Return [X, Y] of the center of cell containing provided text 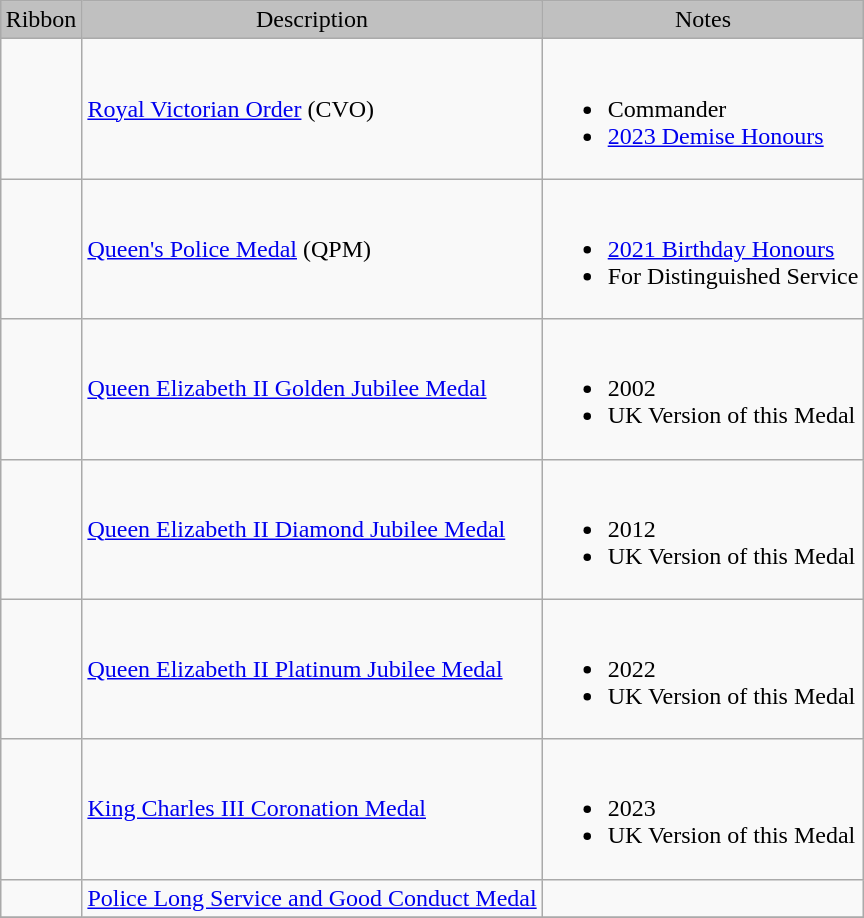
Queen's Police Medal (QPM) [312, 249]
2021 Birthday HonoursFor Distinguished Service [703, 249]
2023UK Version of this Medal [703, 809]
Commander2023 Demise Honours [703, 109]
2002UK Version of this Medal [703, 389]
Royal Victorian Order (CVO) [312, 109]
Queen Elizabeth II Diamond Jubilee Medal [312, 529]
King Charles III Coronation Medal [312, 809]
2022UK Version of this Medal [703, 669]
Queen Elizabeth II Golden Jubilee Medal [312, 389]
Notes [703, 20]
Police Long Service and Good Conduct Medal [312, 898]
Ribbon [41, 20]
Queen Elizabeth II Platinum Jubilee Medal [312, 669]
2012UK Version of this Medal [703, 529]
Description [312, 20]
